From the cell containing the given text, extract its center point as [X, Y] coordinate. 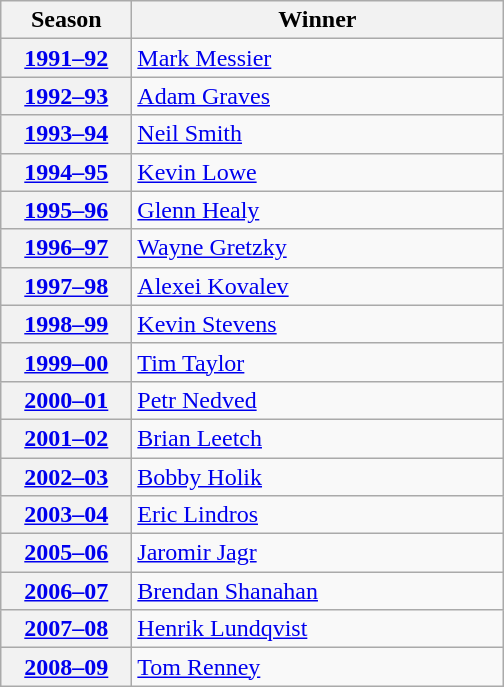
Tom Renney [318, 667]
Brendan Shanahan [318, 591]
1996–97 [66, 248]
Eric Lindros [318, 515]
Kevin Stevens [318, 324]
1999–00 [66, 362]
Adam Graves [318, 96]
1995–96 [66, 210]
Kevin Lowe [318, 172]
2003–04 [66, 515]
Henrik Lundqvist [318, 629]
2005–06 [66, 553]
Bobby Holik [318, 477]
1991–92 [66, 58]
Tim Taylor [318, 362]
2001–02 [66, 438]
Jaromir Jagr [318, 553]
Glenn Healy [318, 210]
1993–94 [66, 134]
1998–99 [66, 324]
1994–95 [66, 172]
Winner [318, 20]
1997–98 [66, 286]
2008–09 [66, 667]
Wayne Gretzky [318, 248]
2000–01 [66, 400]
Brian Leetch [318, 438]
2007–08 [66, 629]
Mark Messier [318, 58]
Petr Nedved [318, 400]
1992–93 [66, 96]
2002–03 [66, 477]
Season [66, 20]
Neil Smith [318, 134]
2006–07 [66, 591]
Alexei Kovalev [318, 286]
